Capture the cell that displays the provided text and extract its (X, Y) central coordinate. 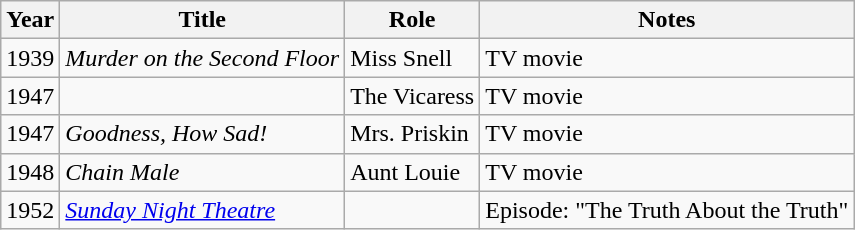
Sunday Night Theatre (202, 210)
Miss Snell (412, 58)
Aunt Louie (412, 172)
Notes (667, 20)
Chain Male (202, 172)
1939 (30, 58)
Year (30, 20)
Role (412, 20)
Goodness, How Sad! (202, 134)
The Vicaress (412, 96)
Episode: "The Truth About the Truth" (667, 210)
Mrs. Priskin (412, 134)
1952 (30, 210)
Murder on the Second Floor (202, 58)
Title (202, 20)
1948 (30, 172)
